Pinpoint the cell where the given text exists, returning its [x, y] midpoint coordinate. 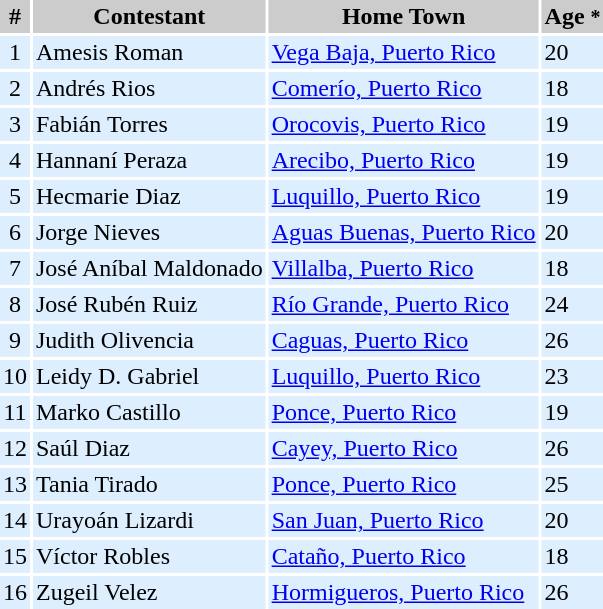
Cayey, Puerto Rico [404, 448]
Amesis Roman [150, 52]
Tania Tirado [150, 484]
13 [15, 484]
3 [15, 124]
Contestant [150, 16]
Río Grande, Puerto Rico [404, 304]
Víctor Robles [150, 556]
9 [15, 340]
1 [15, 52]
Fabián Torres [150, 124]
Saúl Diaz [150, 448]
Hannaní Peraza [150, 160]
Vega Baja, Puerto Rico [404, 52]
Caguas, Puerto Rico [404, 340]
Arecibo, Puerto Rico [404, 160]
10 [15, 376]
2 [15, 88]
15 [15, 556]
Urayoán Lizardi [150, 520]
José Rubén Ruiz [150, 304]
Comerío, Puerto Rico [404, 88]
# [15, 16]
6 [15, 232]
5 [15, 196]
Zugeil Velez [150, 592]
7 [15, 268]
Villalba, Puerto Rico [404, 268]
Judith Olivencia [150, 340]
Orocovis, Puerto Rico [404, 124]
Andrés Rios [150, 88]
11 [15, 412]
Marko Castillo [150, 412]
4 [15, 160]
Jorge Nieves [150, 232]
Hormigueros, Puerto Rico [404, 592]
Hecmarie Diaz [150, 196]
José Aníbal Maldonado [150, 268]
16 [15, 592]
12 [15, 448]
Aguas Buenas, Puerto Rico [404, 232]
San Juan, Puerto Rico [404, 520]
Home Town [404, 16]
Cataño, Puerto Rico [404, 556]
Leidy D. Gabriel [150, 376]
8 [15, 304]
14 [15, 520]
